From the cell containing the given text, extract its center point as [X, Y] coordinate. 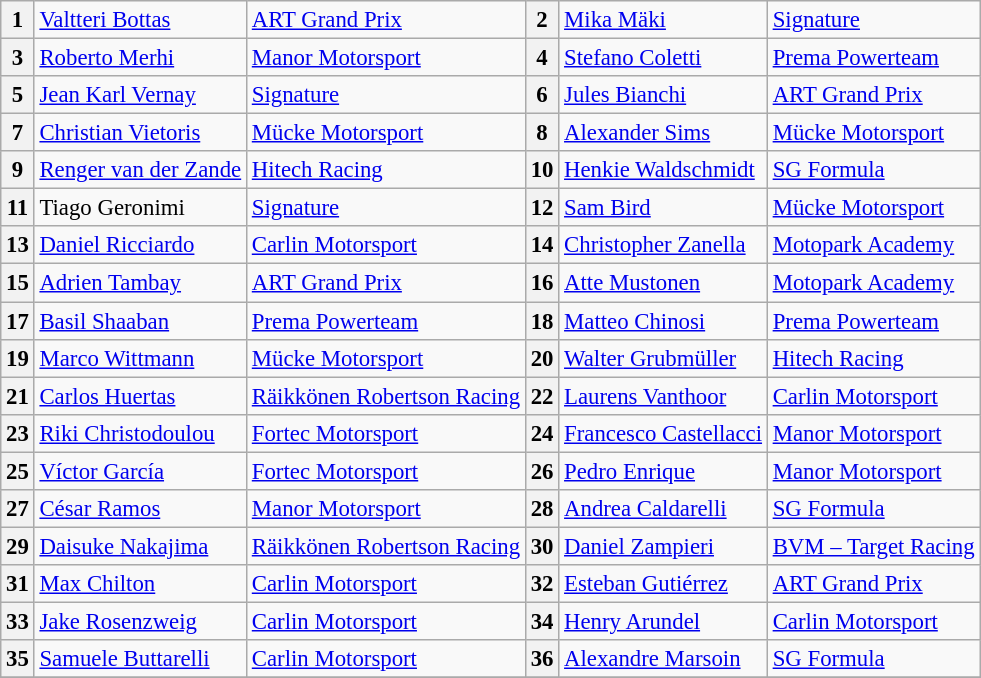
12 [542, 208]
13 [18, 245]
Jean Karl Vernay [140, 95]
32 [542, 584]
Christian Vietoris [140, 133]
Walter Grubmüller [664, 358]
4 [542, 58]
Riki Christodoulou [140, 433]
29 [18, 546]
2 [542, 20]
7 [18, 133]
Matteo Chinosi [664, 321]
25 [18, 471]
9 [18, 170]
27 [18, 509]
19 [18, 358]
Tiago Geronimi [140, 208]
Basil Shaaban [140, 321]
3 [18, 58]
8 [542, 133]
Francesco Castellacci [664, 433]
6 [542, 95]
31 [18, 584]
Pedro Enrique [664, 471]
Marco Wittmann [140, 358]
Henkie Waldschmidt [664, 170]
30 [542, 546]
14 [542, 245]
28 [542, 509]
36 [542, 659]
Carlos Huertas [140, 396]
Renger van der Zande [140, 170]
11 [18, 208]
Daisuke Nakajima [140, 546]
20 [542, 358]
Christopher Zanella [664, 245]
1 [18, 20]
22 [542, 396]
BVM – Target Racing [874, 546]
Daniel Zampieri [664, 546]
Atte Mustonen [664, 283]
15 [18, 283]
18 [542, 321]
16 [542, 283]
Daniel Ricciardo [140, 245]
César Ramos [140, 509]
Max Chilton [140, 584]
Esteban Gutiérrez [664, 584]
Víctor García [140, 471]
33 [18, 621]
Roberto Merhi [140, 58]
21 [18, 396]
35 [18, 659]
26 [542, 471]
23 [18, 433]
Samuele Buttarelli [140, 659]
34 [542, 621]
Stefano Coletti [664, 58]
Jules Bianchi [664, 95]
Alexandre Marsoin [664, 659]
10 [542, 170]
Jake Rosenzweig [140, 621]
Henry Arundel [664, 621]
Mika Mäki [664, 20]
5 [18, 95]
Laurens Vanthoor [664, 396]
Sam Bird [664, 208]
24 [542, 433]
Andrea Caldarelli [664, 509]
Adrien Tambay [140, 283]
17 [18, 321]
Alexander Sims [664, 133]
Valtteri Bottas [140, 20]
